Determine the (X, Y) coordinate at the center of the cell enclosing the given text.  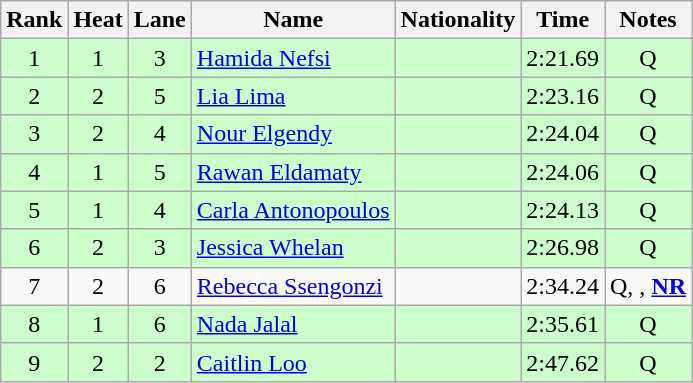
Carla Antonopoulos (293, 210)
2:21.69 (563, 58)
Caitlin Loo (293, 362)
2:34.24 (563, 286)
Time (563, 20)
Nada Jalal (293, 324)
2:47.62 (563, 362)
Heat (98, 20)
Lia Lima (293, 96)
Rebecca Ssengonzi (293, 286)
2:35.61 (563, 324)
Rank (34, 20)
2:24.04 (563, 134)
Nour Elgendy (293, 134)
Nationality (458, 20)
Hamida Nefsi (293, 58)
Jessica Whelan (293, 248)
Name (293, 20)
8 (34, 324)
Notes (648, 20)
Q, , NR (648, 286)
2:23.16 (563, 96)
9 (34, 362)
2:26.98 (563, 248)
7 (34, 286)
Lane (160, 20)
2:24.06 (563, 172)
2:24.13 (563, 210)
Rawan Eldamaty (293, 172)
